Extract the [X, Y] coordinate from the center of the cell holding the provided text.  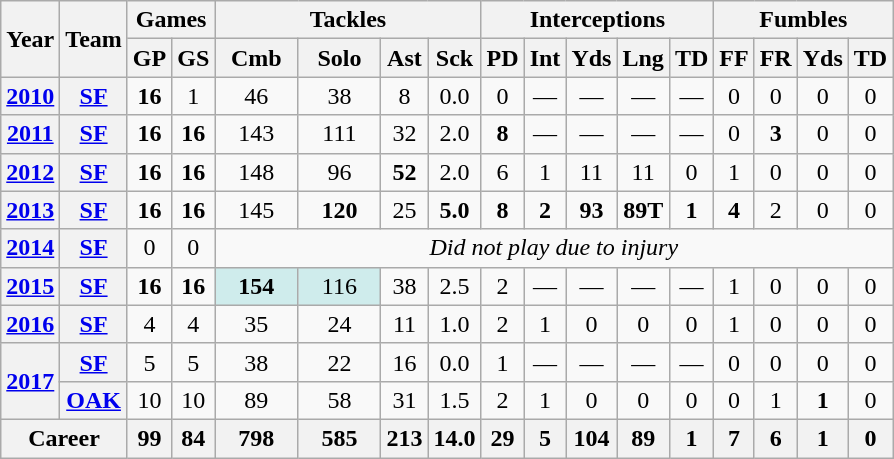
3 [776, 134]
798 [256, 438]
84 [194, 438]
24 [340, 324]
7 [734, 438]
Games [170, 20]
145 [256, 210]
154 [256, 286]
35 [256, 324]
14.0 [454, 438]
Ast [404, 58]
2013 [30, 210]
Year [30, 39]
31 [404, 400]
93 [592, 210]
Interceptions [598, 20]
213 [404, 438]
29 [502, 438]
1.0 [454, 324]
Fumbles [804, 20]
2015 [30, 286]
Lng [643, 58]
120 [340, 210]
Tackles [348, 20]
Int [545, 58]
96 [340, 172]
2014 [30, 248]
FR [776, 58]
99 [149, 438]
148 [256, 172]
5.0 [454, 210]
585 [340, 438]
2010 [30, 96]
2012 [30, 172]
2016 [30, 324]
PD [502, 58]
22 [340, 362]
2.5 [454, 286]
89T [643, 210]
Did not play due to injury [554, 248]
Sck [454, 58]
Team [94, 39]
32 [404, 134]
104 [592, 438]
2017 [30, 381]
111 [340, 134]
Solo [340, 58]
Cmb [256, 58]
1.5 [454, 400]
Career [64, 438]
116 [340, 286]
2011 [30, 134]
25 [404, 210]
58 [340, 400]
52 [404, 172]
OAK [94, 400]
46 [256, 96]
FF [734, 58]
GP [149, 58]
143 [256, 134]
GS [194, 58]
